Return the [X, Y] coordinate for the center point of the cell that contains the specified text.  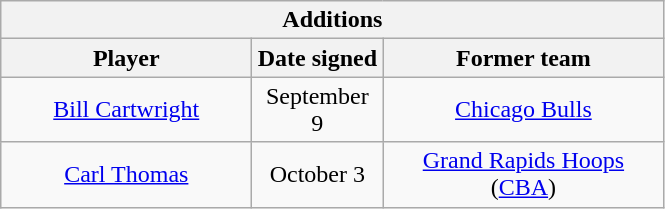
Chicago Bulls [524, 110]
Bill Cartwright [126, 110]
Carl Thomas [126, 174]
Former team [524, 58]
Grand Rapids Hoops (CBA) [524, 174]
September 9 [318, 110]
Player [126, 58]
Date signed [318, 58]
October 3 [318, 174]
Additions [332, 20]
